For the text-containing cell, return its midpoint in (X, Y) coordinate format. 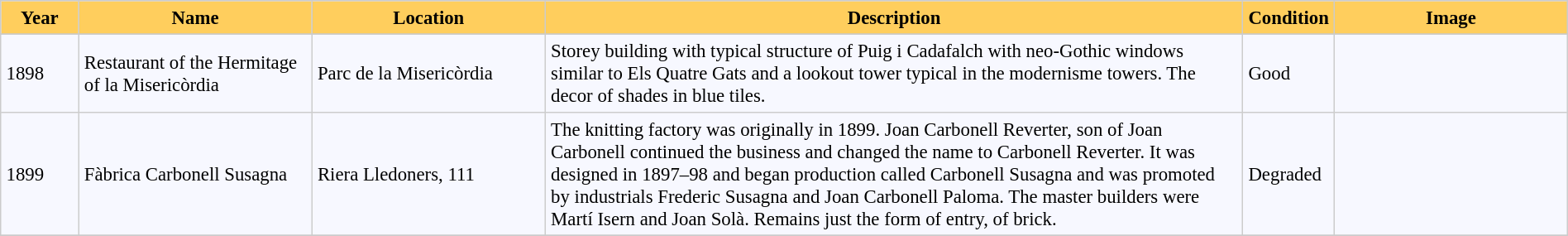
1898 (40, 73)
Condition (1288, 17)
1899 (40, 174)
Location (428, 17)
Name (195, 17)
Riera Lledoners, 111 (428, 174)
Degraded (1288, 174)
Year (40, 17)
Description (893, 17)
Restaurant of the Hermitage of la Misericòrdia (195, 73)
Fàbrica Carbonell Susagna (195, 174)
Image (1451, 17)
Parc de la Misericòrdia (428, 73)
Good (1288, 73)
